For the text-containing cell, return its midpoint in (x, y) coordinate format. 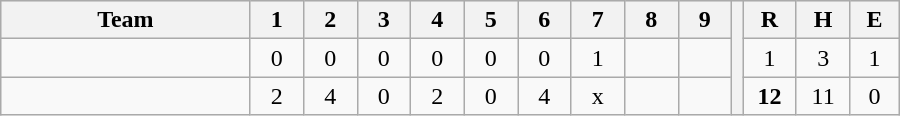
x (598, 96)
5 (491, 20)
H (823, 20)
9 (705, 20)
8 (652, 20)
R (770, 20)
12 (770, 96)
7 (598, 20)
Team (126, 20)
11 (823, 96)
6 (545, 20)
E (874, 20)
